Locate the cell with the specified text and output its [x, y] center coordinate. 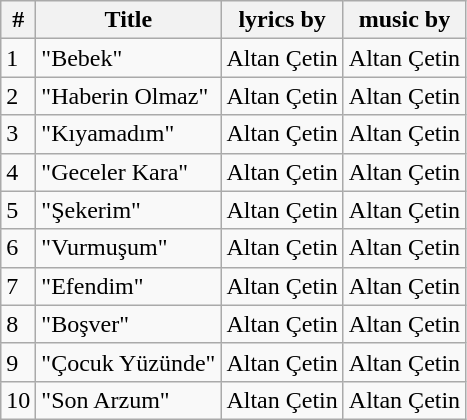
# [18, 20]
1 [18, 58]
5 [18, 210]
10 [18, 400]
"Son Arzum" [128, 400]
"Vurmuşum" [128, 248]
"Bebek" [128, 58]
Title [128, 20]
6 [18, 248]
3 [18, 134]
4 [18, 172]
"Boşver" [128, 324]
9 [18, 362]
2 [18, 96]
7 [18, 286]
"Şekerim" [128, 210]
"Kıyamadım" [128, 134]
8 [18, 324]
"Efendim" [128, 286]
music by [404, 20]
lyrics by [282, 20]
"Haberin Olmaz" [128, 96]
"Çocuk Yüzünde" [128, 362]
"Geceler Kara" [128, 172]
